Output the [x, y] coordinate of the center of the cell containing the given text.  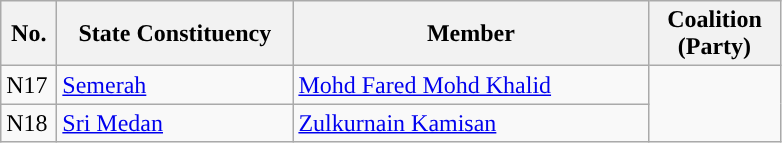
N17 [29, 85]
Coalition (Party) [714, 34]
Sri Medan [175, 123]
N18 [29, 123]
No. [29, 34]
Mohd Fared Mohd Khalid [471, 85]
Semerah [175, 85]
Zulkurnain Kamisan [471, 123]
State Constituency [175, 34]
Member [471, 34]
